Pinpoint the cell where the given text exists, returning its [X, Y] midpoint coordinate. 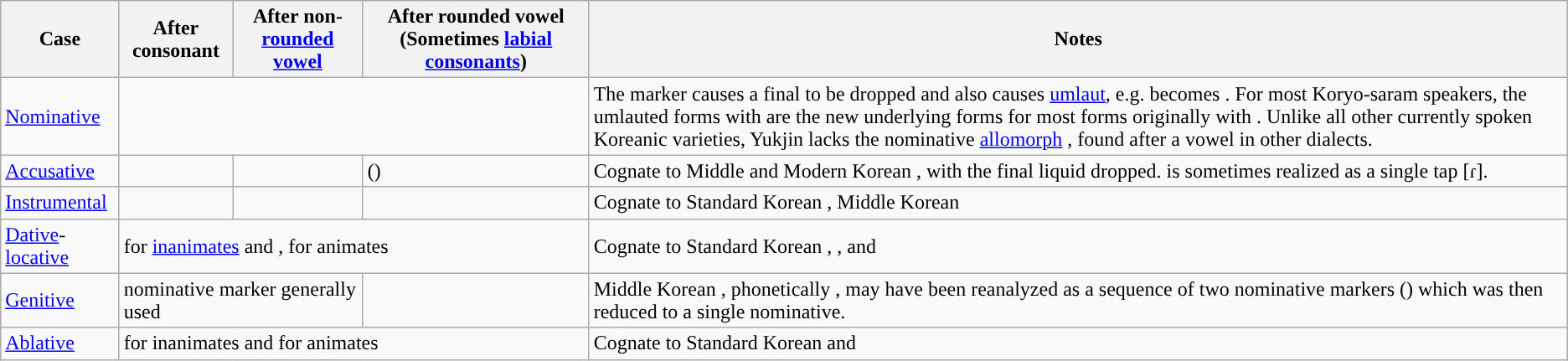
Accusative [60, 171]
Cognate to Standard Korean and [1078, 343]
Ablative [60, 343]
After non-rounded vowel [298, 39]
Cognate to Standard Korean , , and [1078, 246]
Nominative [60, 116]
nominative marker generally used [241, 300]
Instrumental [60, 203]
After rounded vowel (Sometimes labial consonants) [476, 39]
Case [60, 39]
Middle Korean , phonetically , may have been reanalyzed as a sequence of two nominative markers () which was then reduced to a single nominative. [1078, 300]
After consonant [176, 39]
for inanimates and for animates [353, 343]
Notes [1078, 39]
Cognate to Middle and Modern Korean , with the final liquid dropped. is sometimes realized as a single tap [ɾ]. [1078, 171]
Cognate to Standard Korean , Middle Korean [1078, 203]
() [476, 171]
Dative-locative [60, 246]
Genitive [60, 300]
for inanimates and , for animates [353, 246]
